Output the (x, y) coordinate of the center of the cell containing the given text.  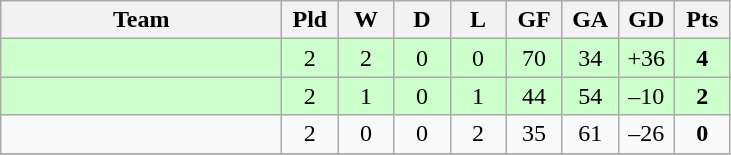
4 (702, 58)
L (478, 20)
W (366, 20)
D (422, 20)
+36 (646, 58)
34 (590, 58)
GF (534, 20)
–26 (646, 134)
Pld (310, 20)
35 (534, 134)
Team (142, 20)
61 (590, 134)
54 (590, 96)
70 (534, 58)
–10 (646, 96)
44 (534, 96)
Pts (702, 20)
GD (646, 20)
GA (590, 20)
